Capture the cell that displays the provided text and extract its [X, Y] central coordinate. 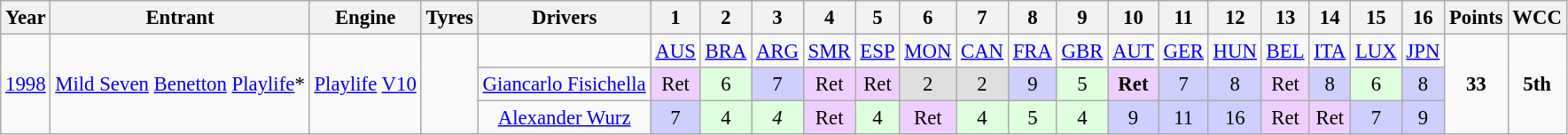
WCC [1537, 18]
12 [1235, 18]
Engine [365, 18]
Entrant [180, 18]
LUX [1376, 52]
JPN [1424, 52]
1 [675, 18]
14 [1330, 18]
5th [1537, 85]
Points [1477, 18]
Drivers [564, 18]
MON [928, 52]
Year [26, 18]
ARG [778, 52]
Giancarlo Fisichella [564, 84]
BEL [1285, 52]
HUN [1235, 52]
33 [1477, 85]
AUT [1133, 52]
BRA [725, 52]
1998 [26, 85]
13 [1285, 18]
Mild Seven Benetton Playlife* [180, 85]
GBR [1081, 52]
Alexander Wurz [564, 118]
FRA [1032, 52]
CAN [982, 52]
SMR [830, 52]
GER [1183, 52]
15 [1376, 18]
3 [778, 18]
ITA [1330, 52]
AUS [675, 52]
Tyres [449, 18]
ESP [878, 52]
Playlife V10 [365, 85]
10 [1133, 18]
